From the cell containing the given text, extract its center point as (x, y) coordinate. 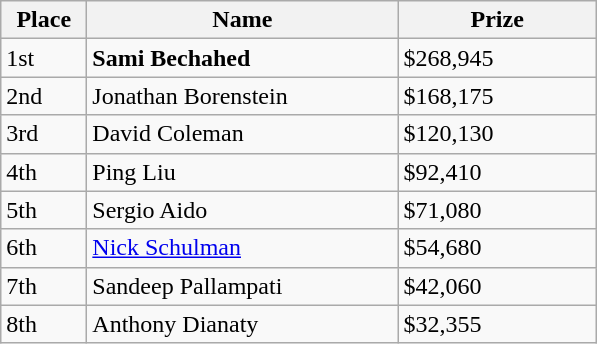
Name (242, 20)
$268,945 (498, 58)
David Coleman (242, 134)
$92,410 (498, 172)
$120,130 (498, 134)
1st (44, 58)
Jonathan Borenstein (242, 96)
$71,080 (498, 210)
Ping Liu (242, 172)
3rd (44, 134)
$54,680 (498, 248)
Prize (498, 20)
$168,175 (498, 96)
7th (44, 286)
$32,355 (498, 324)
4th (44, 172)
5th (44, 210)
2nd (44, 96)
Place (44, 20)
Sergio Aido (242, 210)
8th (44, 324)
Sami Bechahed (242, 58)
$42,060 (498, 286)
Nick Schulman (242, 248)
Sandeep Pallampati (242, 286)
6th (44, 248)
Anthony Dianaty (242, 324)
